Detect which cell encompasses the target text, then output its (x, y) center coordinate. 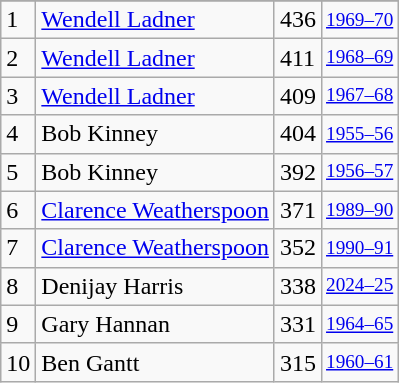
1967–68 (359, 96)
1989–90 (359, 210)
411 (298, 58)
6 (18, 210)
1990–91 (359, 248)
338 (298, 286)
10 (18, 362)
2 (18, 58)
8 (18, 286)
7 (18, 248)
2024–25 (359, 286)
1960–61 (359, 362)
1956–57 (359, 172)
1964–65 (359, 324)
Ben Gantt (156, 362)
Denijay Harris (156, 286)
404 (298, 134)
352 (298, 248)
1969–70 (359, 20)
436 (298, 20)
1 (18, 20)
Gary Hannan (156, 324)
1955–56 (359, 134)
3 (18, 96)
315 (298, 362)
392 (298, 172)
371 (298, 210)
1968–69 (359, 58)
5 (18, 172)
4 (18, 134)
9 (18, 324)
331 (298, 324)
409 (298, 96)
